Detect which cell encompasses the target text, then output its [X, Y] center coordinate. 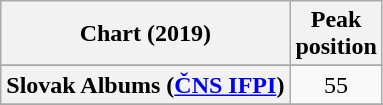
Chart (2019) [146, 34]
Peakposition [336, 34]
Slovak Albums (ČNS IFPI) [146, 85]
55 [336, 85]
